Provide the [X, Y] coordinate of the cell's center where the given text is located.  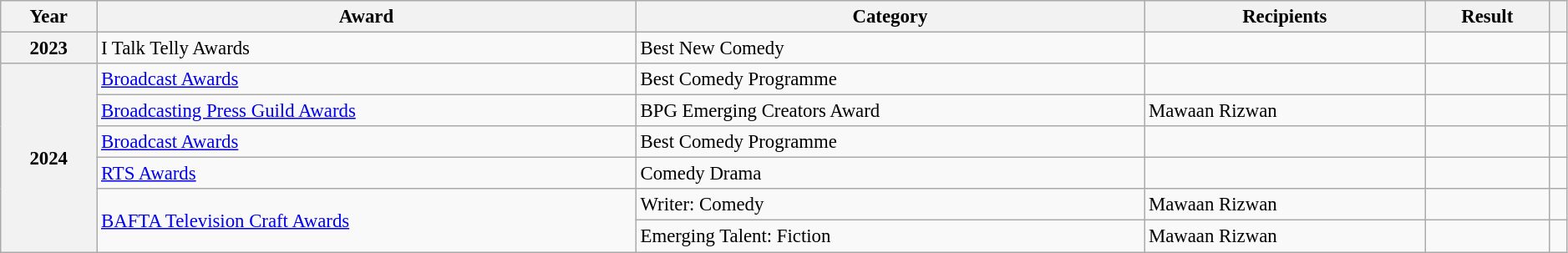
Best New Comedy [890, 48]
Result [1487, 17]
I Talk Telly Awards [367, 48]
2023 [48, 48]
Award [367, 17]
2024 [48, 158]
Year [48, 17]
Writer: Comedy [890, 205]
BPG Emerging Creators Award [890, 111]
Emerging Talent: Fiction [890, 236]
Broadcasting Press Guild Awards [367, 111]
Recipients [1285, 17]
Comedy Drama [890, 174]
Category [890, 17]
RTS Awards [367, 174]
BAFTA Television Craft Awards [367, 220]
